Locate the cell with the specified text and output its [X, Y] center coordinate. 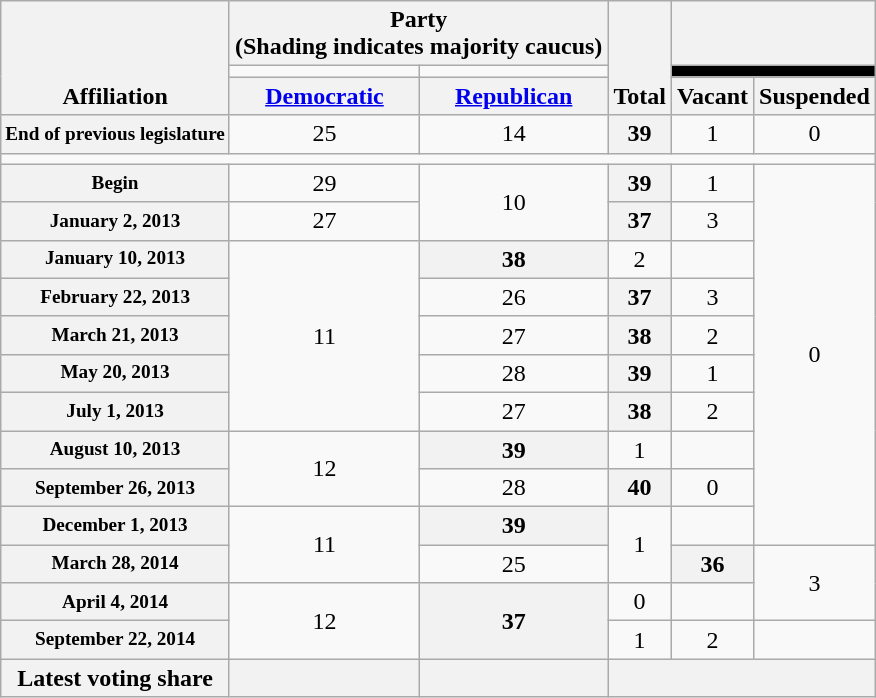
40 [640, 488]
January 2, 2013 [116, 221]
July 1, 2013 [116, 411]
29 [324, 183]
Latest voting share [116, 678]
September 26, 2013 [116, 488]
April 4, 2014 [116, 602]
January 10, 2013 [116, 259]
Democratic [324, 96]
Vacant [712, 96]
Begin [116, 183]
May 20, 2013 [116, 373]
September 22, 2014 [116, 640]
26 [514, 297]
December 1, 2013 [116, 526]
August 10, 2013 [116, 449]
14 [514, 134]
Total [640, 58]
10 [514, 202]
Suspended [815, 96]
36 [712, 564]
Party (Shading indicates majority caucus) [418, 34]
End of previous legislature [116, 134]
February 22, 2013 [116, 297]
Republican [514, 96]
Affiliation [116, 58]
March 21, 2013 [116, 335]
March 28, 2014 [116, 564]
